Search for the cell housing the specified text and yield its [x, y] center coordinate. 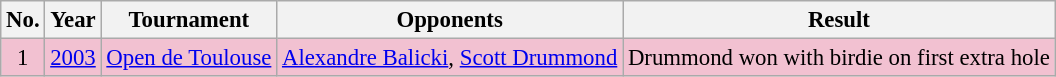
2003 [73, 58]
Opponents [450, 20]
No. [23, 20]
Year [73, 20]
Drummond won with birdie on first extra hole [840, 58]
1 [23, 58]
Tournament [189, 20]
Alexandre Balicki, Scott Drummond [450, 58]
Result [840, 20]
Open de Toulouse [189, 58]
